Find where the given text appears and provide that cell's center as (x, y) coordinate. 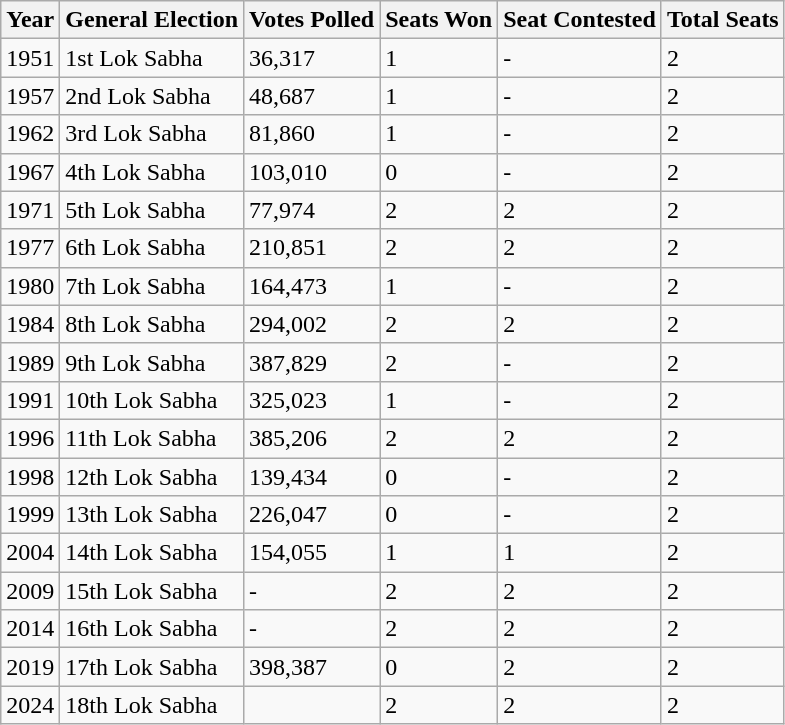
387,829 (312, 362)
16th Lok Sabha (152, 629)
48,687 (312, 96)
226,047 (312, 515)
3rd Lok Sabha (152, 134)
13th Lok Sabha (152, 515)
1989 (30, 362)
7th Lok Sabha (152, 286)
1998 (30, 477)
1984 (30, 324)
6th Lok Sabha (152, 248)
1999 (30, 515)
294,002 (312, 324)
1991 (30, 400)
9th Lok Sabha (152, 362)
36,317 (312, 58)
1962 (30, 134)
12th Lok Sabha (152, 477)
77,974 (312, 210)
1980 (30, 286)
1967 (30, 172)
210,851 (312, 248)
81,860 (312, 134)
2019 (30, 667)
Total Seats (722, 20)
325,023 (312, 400)
5th Lok Sabha (152, 210)
General Election (152, 20)
154,055 (312, 553)
Votes Polled (312, 20)
2nd Lok Sabha (152, 96)
17th Lok Sabha (152, 667)
103,010 (312, 172)
1996 (30, 438)
1977 (30, 248)
164,473 (312, 286)
Seats Won (439, 20)
398,387 (312, 667)
1971 (30, 210)
Seat Contested (580, 20)
1st Lok Sabha (152, 58)
2004 (30, 553)
10th Lok Sabha (152, 400)
2014 (30, 629)
14th Lok Sabha (152, 553)
2009 (30, 591)
15th Lok Sabha (152, 591)
4th Lok Sabha (152, 172)
18th Lok Sabha (152, 705)
Year (30, 20)
385,206 (312, 438)
11th Lok Sabha (152, 438)
139,434 (312, 477)
1951 (30, 58)
2024 (30, 705)
1957 (30, 96)
8th Lok Sabha (152, 324)
